Return [x, y] of the center of cell containing provided text 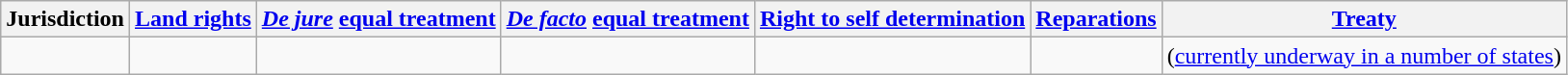
Jurisdiction [65, 19]
Treaty [1364, 19]
Land rights [194, 19]
Right to self determination [892, 19]
De jure equal treatment [379, 19]
Reparations [1096, 19]
De facto equal treatment [628, 19]
(currently underway in a number of states) [1364, 56]
